Capture the cell that displays the provided text and extract its [x, y] central coordinate. 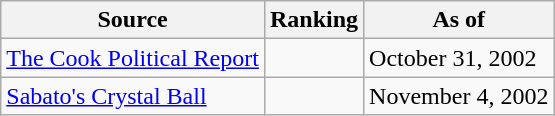
Source [133, 20]
The Cook Political Report [133, 58]
November 4, 2002 [459, 96]
October 31, 2002 [459, 58]
As of [459, 20]
Sabato's Crystal Ball [133, 96]
Ranking [314, 20]
